Output the (X, Y) coordinate of the center of the cell containing the given text.  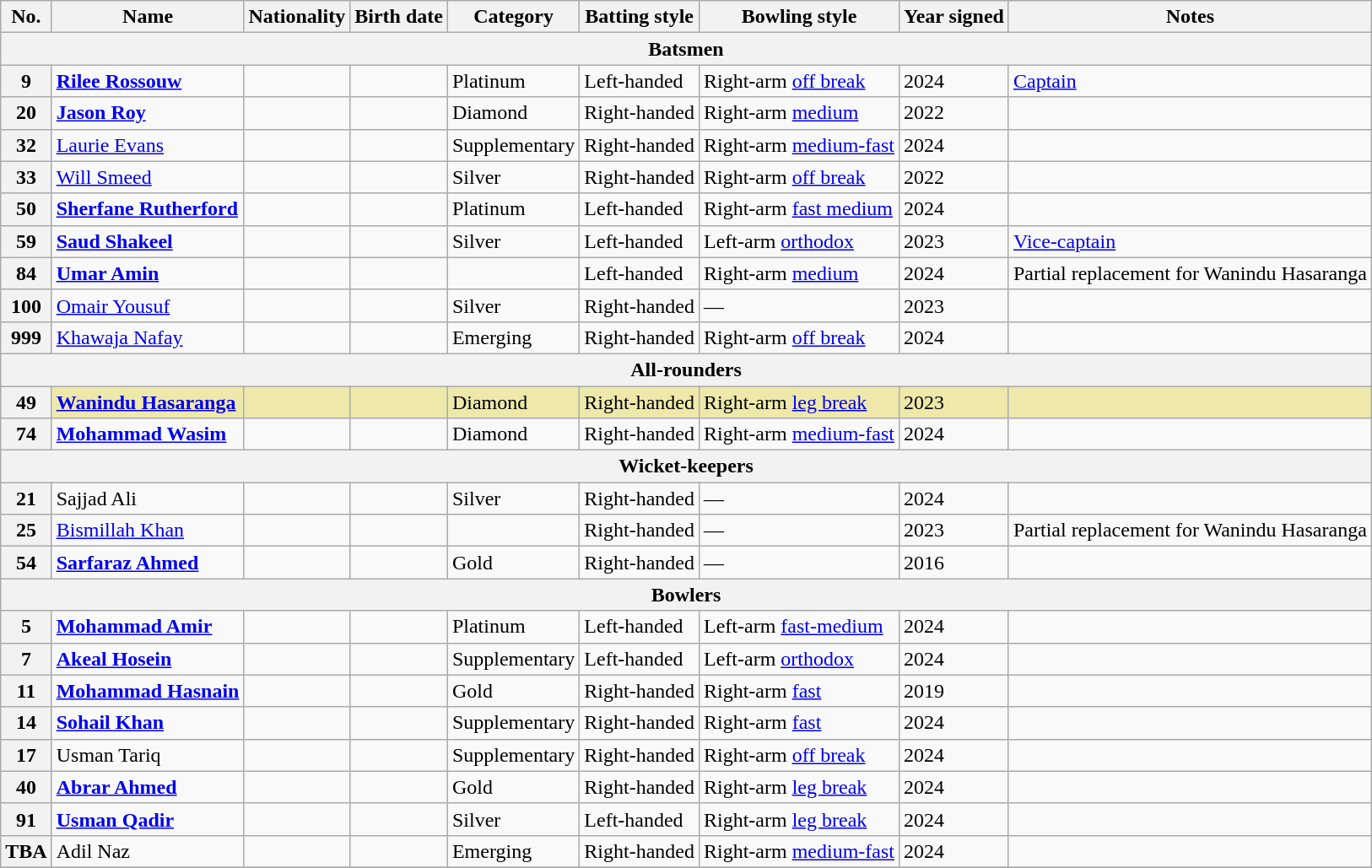
17 (26, 755)
Left-arm fast-medium (798, 627)
Sherfane Rutherford (148, 209)
Sarfaraz Ahmed (148, 563)
Right-arm fast medium (798, 209)
Mohammad Amir (148, 627)
9 (26, 81)
Wanindu Hasaranga (148, 402)
7 (26, 659)
Name (148, 17)
Umar Amin (148, 273)
Rilee Rossouw (148, 81)
74 (26, 434)
25 (26, 531)
50 (26, 209)
Usman Tariq (148, 755)
49 (26, 402)
Khawaja Nafay (148, 337)
40 (26, 787)
21 (26, 499)
Jason Roy (148, 113)
Batsmen (687, 49)
Nationality (297, 17)
14 (26, 723)
2019 (954, 691)
Bowlers (687, 595)
59 (26, 241)
Akeal Hosein (148, 659)
Usman Qadir (148, 819)
33 (26, 177)
Category (513, 17)
Vice-captain (1190, 241)
84 (26, 273)
91 (26, 819)
Wicket-keepers (687, 466)
Abrar Ahmed (148, 787)
Adil Naz (148, 851)
54 (26, 563)
20 (26, 113)
Mohammad Wasim (148, 434)
Bowling style (798, 17)
11 (26, 691)
Mohammad Hasnain (148, 691)
TBA (26, 851)
5 (26, 627)
All-rounders (687, 369)
Bismillah Khan (148, 531)
Omair Yousuf (148, 305)
Year signed (954, 17)
Notes (1190, 17)
No. (26, 17)
Laurie Evans (148, 145)
Sohail Khan (148, 723)
999 (26, 337)
100 (26, 305)
Captain (1190, 81)
Batting style (640, 17)
Birth date (399, 17)
32 (26, 145)
Saud Shakeel (148, 241)
Will Smeed (148, 177)
2016 (954, 563)
Sajjad Ali (148, 499)
